Pinpoint the cell where the given text exists, returning its (X, Y) midpoint coordinate. 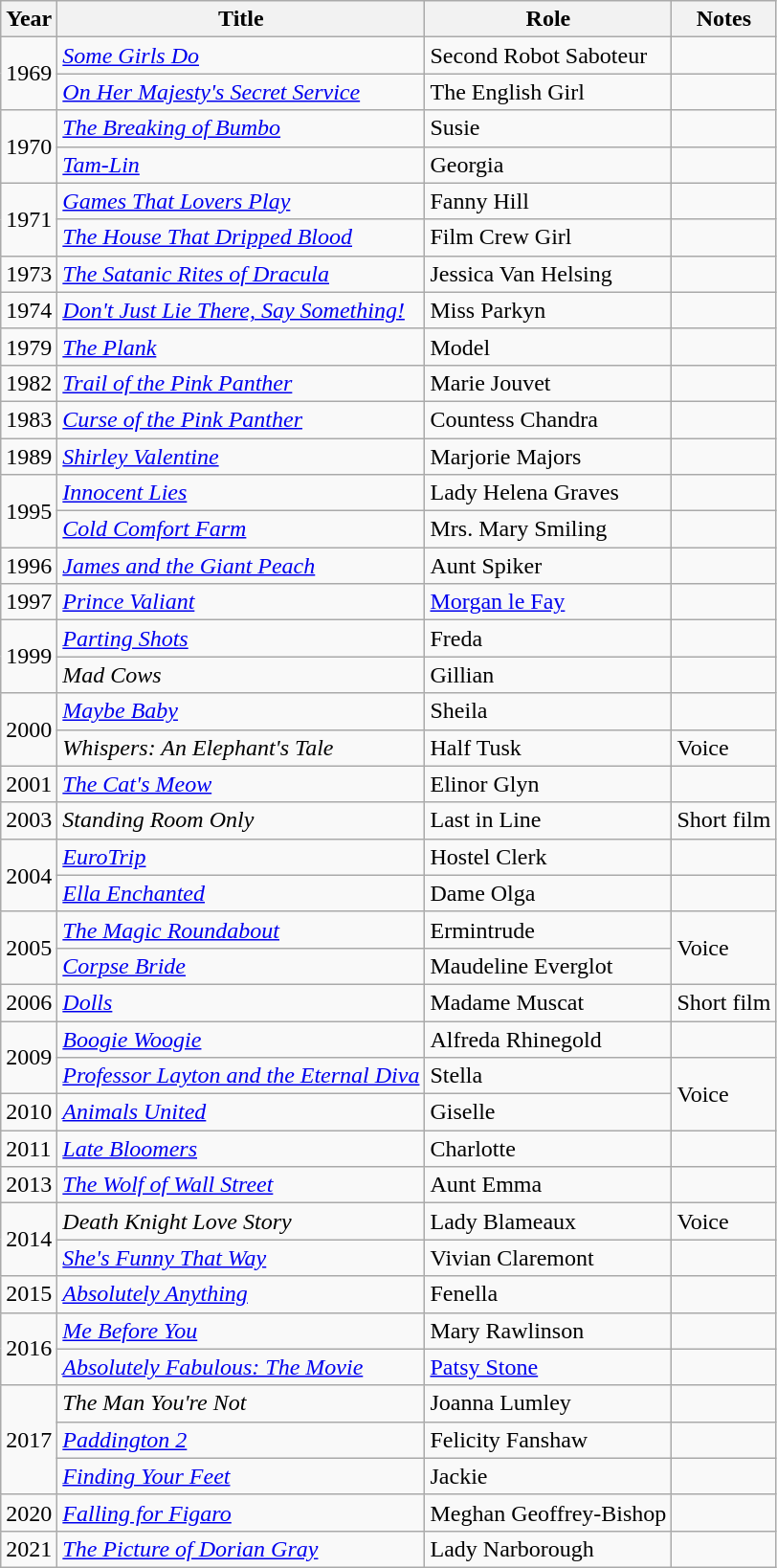
2013 (29, 1185)
2006 (29, 1002)
2020 (29, 1512)
EuroTrip (241, 857)
2010 (29, 1112)
Mrs. Mary Smiling (548, 529)
Professor Layton and the Eternal Diva (241, 1076)
Animals United (241, 1112)
Giselle (548, 1112)
Parting Shots (241, 638)
Title (241, 19)
Year (29, 19)
Jessica Van Helsing (548, 274)
1979 (29, 347)
Felicity Fanshaw (548, 1440)
Corpse Bride (241, 966)
2021 (29, 1549)
1973 (29, 274)
Tam-Lin (241, 165)
Late Bloomers (241, 1149)
Absolutely Anything (241, 1294)
The House That Dripped Blood (241, 237)
Falling for Figaro (241, 1512)
The Picture of Dorian Gray (241, 1549)
2001 (29, 784)
Sheila (548, 711)
Miss Parkyn (548, 310)
Maybe Baby (241, 711)
Last in Line (548, 820)
1983 (29, 419)
Marie Jouvet (548, 383)
Madame Muscat (548, 1002)
Aunt Emma (548, 1185)
Georgia (548, 165)
1974 (29, 310)
2015 (29, 1294)
Finding Your Feet (241, 1476)
Innocent Lies (241, 493)
She's Funny That Way (241, 1258)
Meghan Geoffrey-Bishop (548, 1512)
Games That Lovers Play (241, 201)
The Magic Roundabout (241, 930)
Shirley Valentine (241, 457)
1971 (29, 219)
Second Robot Saboteur (548, 56)
Freda (548, 638)
1996 (29, 566)
Hostel Clerk (548, 857)
1995 (29, 511)
1969 (29, 74)
Morgan le Fay (548, 602)
Joanna Lumley (548, 1403)
2017 (29, 1440)
Countess Chandra (548, 419)
Model (548, 347)
Dolls (241, 1002)
Prince Valiant (241, 602)
Susie (548, 128)
Trail of the Pink Panther (241, 383)
Film Crew Girl (548, 237)
2003 (29, 820)
2016 (29, 1349)
Lady Helena Graves (548, 493)
Ella Enchanted (241, 893)
The Wolf of Wall Street (241, 1185)
Don't Just Lie There, Say Something! (241, 310)
Jackie (548, 1476)
Alfreda Rhinegold (548, 1039)
Lady Narborough (548, 1549)
Gillian (548, 675)
Absolutely Fabulous: The Movie (241, 1367)
The Satanic Rites of Dracula (241, 274)
The Breaking of Bumbo (241, 128)
Me Before You (241, 1331)
Elinor Glyn (548, 784)
Stella (548, 1076)
Notes (723, 19)
Standing Room Only (241, 820)
1999 (29, 657)
2000 (29, 729)
On Her Majesty's Secret Service (241, 92)
The English Girl (548, 92)
Mad Cows (241, 675)
2005 (29, 948)
The Plank (241, 347)
Mary Rawlinson (548, 1331)
Some Girls Do (241, 56)
Charlotte (548, 1149)
Marjorie Majors (548, 457)
Half Tusk (548, 748)
The Cat's Meow (241, 784)
Fenella (548, 1294)
2014 (29, 1240)
Fanny Hill (548, 201)
The Man You're Not (241, 1403)
Aunt Spiker (548, 566)
Maudeline Everglot (548, 966)
Whispers: An Elephant's Tale (241, 748)
Paddington 2 (241, 1440)
Boogie Woogie (241, 1039)
Dame Olga (548, 893)
Curse of the Pink Panther (241, 419)
Vivian Claremont (548, 1258)
1997 (29, 602)
Lady Blameaux (548, 1221)
2004 (29, 875)
1982 (29, 383)
Role (548, 19)
Cold Comfort Farm (241, 529)
Patsy Stone (548, 1367)
Death Knight Love Story (241, 1221)
1970 (29, 146)
2009 (29, 1057)
1989 (29, 457)
Ermintrude (548, 930)
2011 (29, 1149)
James and the Giant Peach (241, 566)
